Capture the cell that displays the provided text and extract its (X, Y) central coordinate. 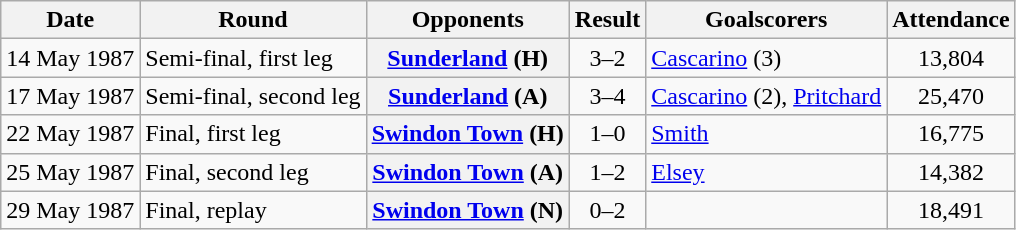
Swindon Town (H) (468, 134)
Elsey (766, 172)
13,804 (951, 58)
3–2 (607, 58)
Final, replay (253, 210)
Semi-final, second leg (253, 96)
Sunderland (A) (468, 96)
Result (607, 20)
Final, first leg (253, 134)
Cascarino (3) (766, 58)
17 May 1987 (70, 96)
Swindon Town (A) (468, 172)
16,775 (951, 134)
Semi-final, first leg (253, 58)
18,491 (951, 210)
25,470 (951, 96)
Round (253, 20)
Sunderland (H) (468, 58)
Cascarino (2), Pritchard (766, 96)
Goalscorers (766, 20)
1–0 (607, 134)
29 May 1987 (70, 210)
1–2 (607, 172)
Date (70, 20)
22 May 1987 (70, 134)
0–2 (607, 210)
25 May 1987 (70, 172)
3–4 (607, 96)
Swindon Town (N) (468, 210)
Opponents (468, 20)
Final, second leg (253, 172)
Attendance (951, 20)
14,382 (951, 172)
14 May 1987 (70, 58)
Smith (766, 134)
